Return the [X, Y] coordinate for the center point of the cell that contains the specified text.  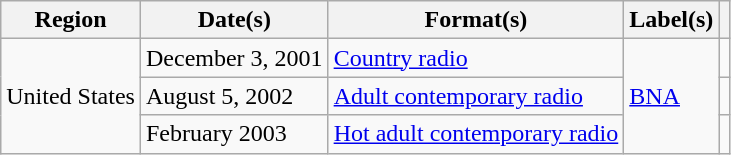
Region [71, 20]
BNA [672, 96]
Format(s) [476, 20]
August 5, 2002 [234, 96]
United States [71, 96]
December 3, 2001 [234, 58]
Date(s) [234, 20]
February 2003 [234, 134]
Hot adult contemporary radio [476, 134]
Adult contemporary radio [476, 96]
Label(s) [672, 20]
Country radio [476, 58]
